Determine the (x, y) coordinate at the center of the cell enclosing the given text.  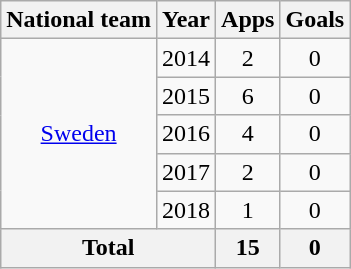
Sweden (79, 134)
1 (248, 210)
Total (108, 248)
6 (248, 96)
2015 (186, 96)
2018 (186, 210)
Goals (315, 20)
2017 (186, 172)
2014 (186, 58)
Apps (248, 20)
4 (248, 134)
2016 (186, 134)
Year (186, 20)
15 (248, 248)
National team (79, 20)
